Search for the cell housing the specified text and yield its [x, y] center coordinate. 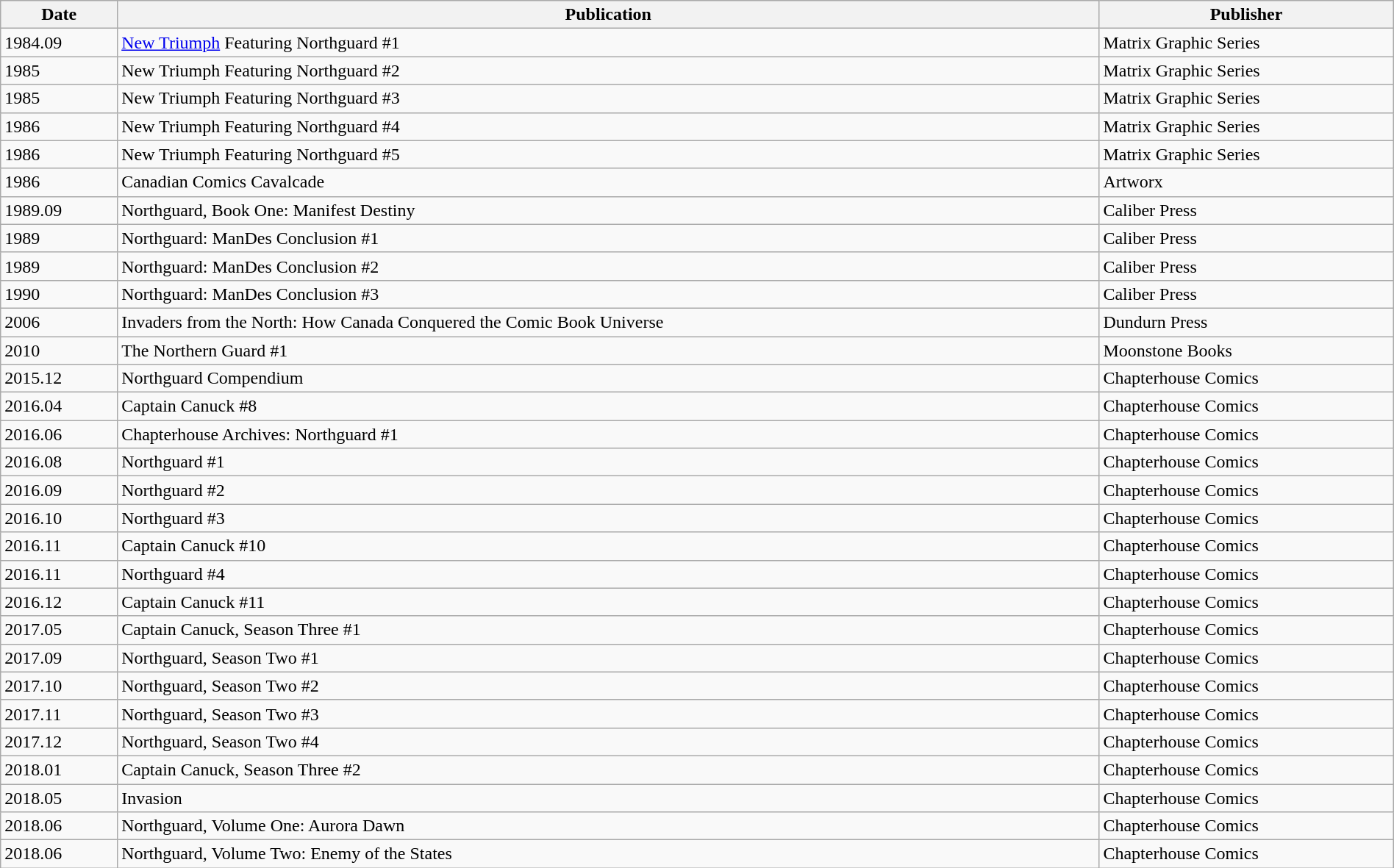
Captain Canuck, Season Three #2 [609, 770]
Dundurn Press [1246, 322]
Captain Canuck #11 [609, 602]
Northguard, Volume One: Aurora Dawn [609, 826]
Captain Canuck #10 [609, 546]
Northguard, Volume Two: Enemy of the States [609, 854]
2017.10 [59, 686]
Northguard #4 [609, 574]
2017.09 [59, 658]
2018.01 [59, 770]
Northguard: ManDes Conclusion #2 [609, 266]
Publisher [1246, 15]
Northguard, Season Two #2 [609, 686]
Publication [609, 15]
Artworx [1246, 182]
2015.12 [59, 379]
The Northern Guard #1 [609, 351]
Northguard: ManDes Conclusion #1 [609, 238]
New Triumph Featuring Northguard #5 [609, 154]
2016.06 [59, 434]
New Triumph Featuring Northguard #4 [609, 126]
Northguard #2 [609, 490]
Chapterhouse Archives: Northguard #1 [609, 434]
1984.09 [59, 43]
Northguard: ManDes Conclusion #3 [609, 294]
2016.08 [59, 462]
Northguard, Season Two #3 [609, 714]
2017.12 [59, 742]
New Triumph Featuring Northguard #1 [609, 43]
Northguard, Season Two #1 [609, 658]
Captain Canuck, Season Three #1 [609, 630]
Northguard, Season Two #4 [609, 742]
1989.09 [59, 210]
2016.12 [59, 602]
2017.05 [59, 630]
2017.11 [59, 714]
1990 [59, 294]
2010 [59, 351]
2016.04 [59, 406]
Date [59, 15]
Canadian Comics Cavalcade [609, 182]
Northguard #3 [609, 518]
Northguard Compendium [609, 379]
Northguard #1 [609, 462]
New Triumph Featuring Northguard #3 [609, 98]
2016.10 [59, 518]
Northguard, Book One: Manifest Destiny [609, 210]
2016.09 [59, 490]
Moonstone Books [1246, 351]
Captain Canuck #8 [609, 406]
New Triumph Featuring Northguard #2 [609, 71]
2006 [59, 322]
Invaders from the North: How Canada Conquered the Comic Book Universe [609, 322]
Invasion [609, 797]
2018.05 [59, 797]
